Return (x, y) of the center of cell containing provided text 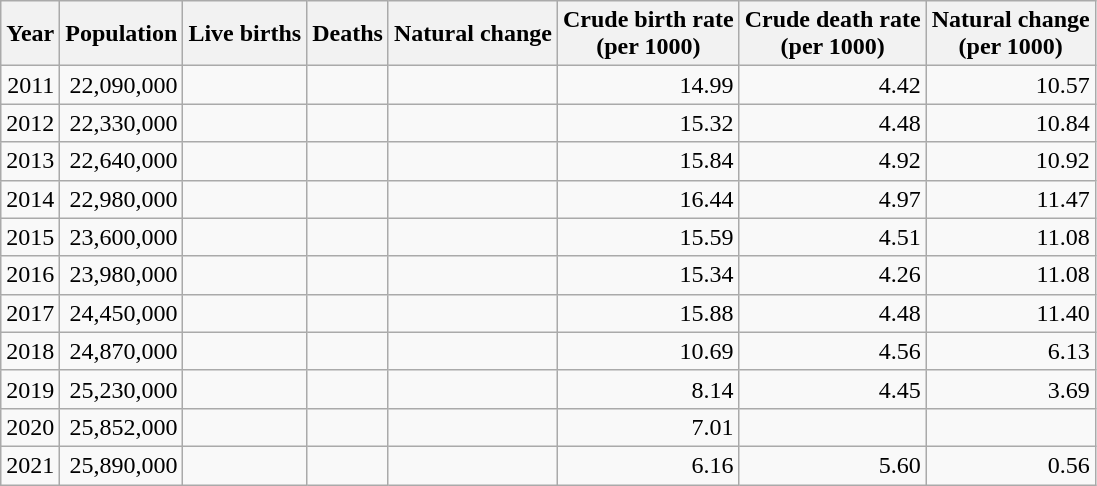
3.69 (1010, 389)
15.84 (648, 161)
Live births (245, 34)
23,600,000 (122, 237)
Crude birth rate(per 1000) (648, 34)
22,330,000 (122, 123)
24,870,000 (122, 351)
2021 (30, 465)
22,980,000 (122, 199)
11.40 (1010, 313)
Year (30, 34)
22,090,000 (122, 85)
16.44 (648, 199)
4.42 (832, 85)
11.47 (1010, 199)
5.60 (832, 465)
15.32 (648, 123)
25,890,000 (122, 465)
7.01 (648, 427)
10.69 (648, 351)
4.26 (832, 275)
23,980,000 (122, 275)
2013 (30, 161)
Crude death rate(per 1000) (832, 34)
2011 (30, 85)
2014 (30, 199)
0.56 (1010, 465)
2012 (30, 123)
Natural change (472, 34)
10.84 (1010, 123)
8.14 (648, 389)
14.99 (648, 85)
6.13 (1010, 351)
2019 (30, 389)
2016 (30, 275)
4.51 (832, 237)
4.97 (832, 199)
Population (122, 34)
25,230,000 (122, 389)
10.92 (1010, 161)
6.16 (648, 465)
15.34 (648, 275)
22,640,000 (122, 161)
4.45 (832, 389)
2017 (30, 313)
10.57 (1010, 85)
2020 (30, 427)
15.88 (648, 313)
Deaths (348, 34)
25,852,000 (122, 427)
15.59 (648, 237)
2018 (30, 351)
2015 (30, 237)
24,450,000 (122, 313)
4.92 (832, 161)
Natural change(per 1000) (1010, 34)
4.56 (832, 351)
